Find where the given text appears and provide that cell's center as (X, Y) coordinate. 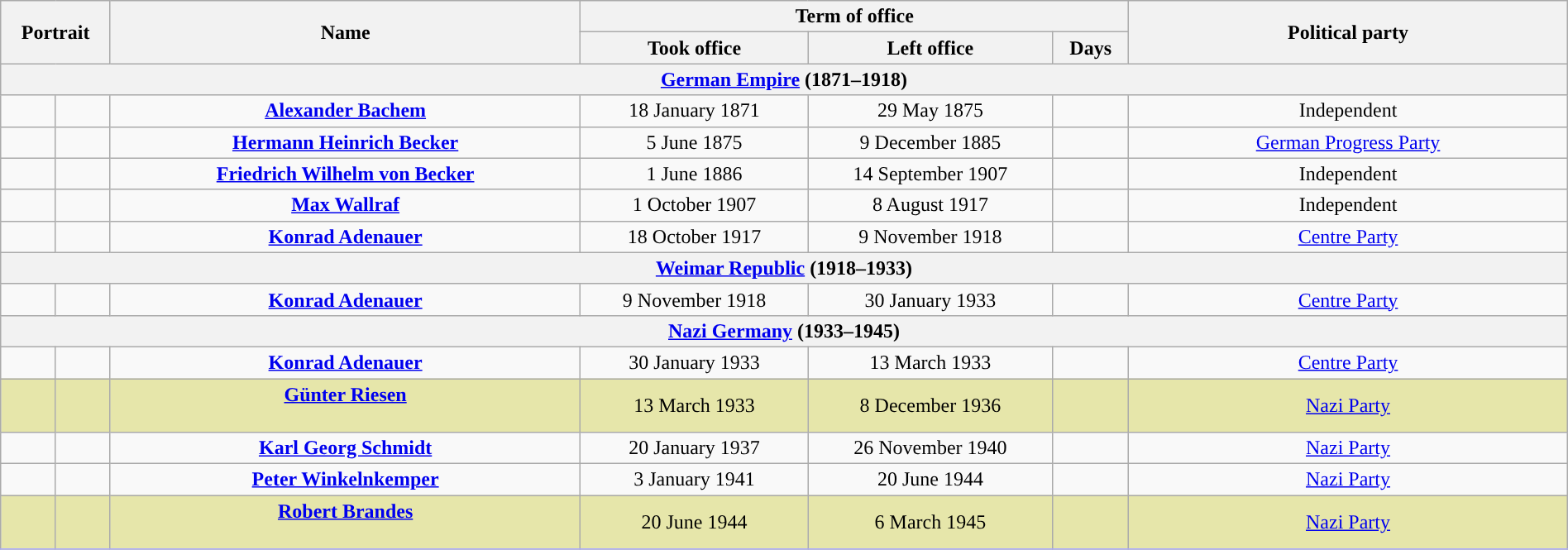
Portrait (56, 32)
German Progress Party (1348, 142)
Max Wallraf (345, 205)
9 December 1885 (930, 142)
26 November 1940 (930, 448)
Robert Brandes (345, 523)
Days (1091, 48)
8 August 1917 (930, 205)
Political party (1348, 32)
Friedrich Wilhelm von Becker (345, 174)
20 January 1937 (695, 448)
1 June 1886 (695, 174)
Nazi Germany (1933–1945) (784, 331)
Took office (695, 48)
Hermann Heinrich Becker (345, 142)
18 October 1917 (695, 237)
8 December 1936 (930, 405)
14 September 1907 (930, 174)
6 March 1945 (930, 523)
Alexander Bachem (345, 111)
Günter Riesen (345, 405)
Left office (930, 48)
Term of office (855, 17)
Karl Georg Schmidt (345, 448)
German Empire (1871–1918) (784, 79)
Weimar Republic (1918–1933) (784, 268)
18 January 1871 (695, 111)
Peter Winkelnkemper (345, 480)
1 October 1907 (695, 205)
3 January 1941 (695, 480)
5 June 1875 (695, 142)
29 May 1875 (930, 111)
Name (345, 32)
